Return (X, Y) of the center of cell containing provided text 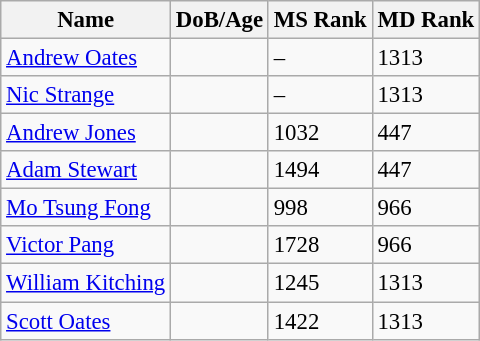
Name (86, 20)
Scott Oates (86, 321)
MD Rank (426, 20)
1494 (320, 170)
Andrew Oates (86, 58)
1422 (320, 321)
Andrew Jones (86, 133)
Adam Stewart (86, 170)
1245 (320, 283)
Victor Pang (86, 245)
DoB/Age (220, 20)
1032 (320, 133)
998 (320, 208)
Nic Strange (86, 95)
1728 (320, 245)
Mo Tsung Fong (86, 208)
MS Rank (320, 20)
William Kitching (86, 283)
